Determine the (x, y) coordinate at the center of the cell enclosing the given text.  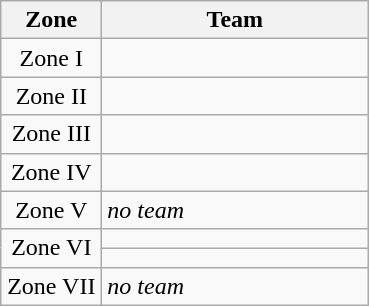
Zone I (52, 58)
Team (235, 20)
Zone V (52, 210)
Zone IV (52, 172)
Zone VI (52, 248)
Zone III (52, 134)
Zone II (52, 96)
Zone VII (52, 286)
Zone (52, 20)
